Return the (x, y) coordinate for the center point of the cell that contains the specified text.  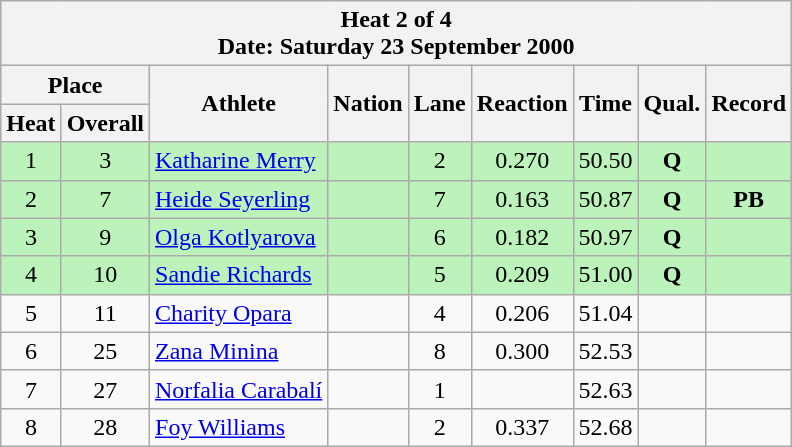
Heide Seyerling (239, 199)
Overall (105, 123)
Place (76, 85)
52.53 (606, 351)
Reaction (522, 104)
0.182 (522, 237)
0.270 (522, 161)
52.68 (606, 427)
51.04 (606, 313)
Foy Williams (239, 427)
Athlete (239, 104)
Charity Opara (239, 313)
Norfalia Carabalí (239, 389)
10 (105, 275)
11 (105, 313)
0.337 (522, 427)
Record (749, 104)
Katharine Merry (239, 161)
Qual. (672, 104)
50.97 (606, 237)
Nation (368, 104)
50.87 (606, 199)
Zana Minina (239, 351)
PB (749, 199)
0.209 (522, 275)
25 (105, 351)
Lane (440, 104)
51.00 (606, 275)
27 (105, 389)
28 (105, 427)
Time (606, 104)
0.163 (522, 199)
Sandie Richards (239, 275)
Heat 2 of 4 Date: Saturday 23 September 2000 (396, 34)
0.206 (522, 313)
Olga Kotlyarova (239, 237)
52.63 (606, 389)
50.50 (606, 161)
0.300 (522, 351)
9 (105, 237)
Heat (31, 123)
